Identify which cell holds the provided text, then report its (X, Y) central coordinate. 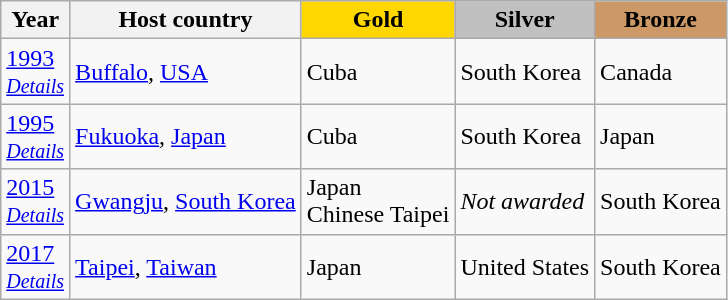
Gold (378, 20)
1993Details (36, 72)
2017Details (36, 266)
Not awarded (525, 202)
Canada (661, 72)
Year (36, 20)
1995Details (36, 136)
Host country (186, 20)
Silver (525, 20)
Gwangju, South Korea (186, 202)
United States (525, 266)
Japan Chinese Taipei (378, 202)
Taipei, Taiwan (186, 266)
Buffalo, USA (186, 72)
Fukuoka, Japan (186, 136)
2015Details (36, 202)
Bronze (661, 20)
